Determine the [x, y] coordinate at the center of the cell enclosing the given text.  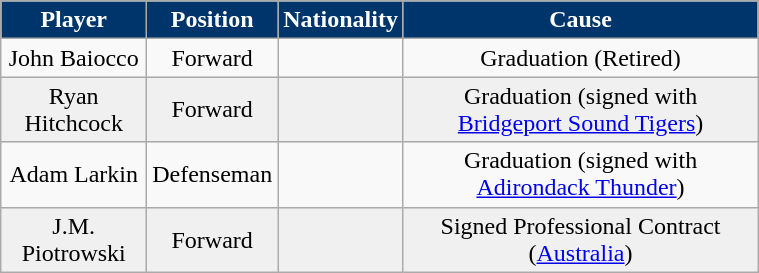
John Baiocco [74, 58]
Player [74, 20]
Graduation (signed with Adirondack Thunder) [580, 174]
Graduation (Retired) [580, 58]
Ryan Hitchcock [74, 110]
J.M. Piotrowski [74, 240]
Defenseman [212, 174]
Signed Professional Contract (Australia) [580, 240]
Position [212, 20]
Adam Larkin [74, 174]
Nationality [341, 20]
Cause [580, 20]
Graduation (signed with Bridgeport Sound Tigers) [580, 110]
